Capture the cell that displays the provided text and extract its [x, y] central coordinate. 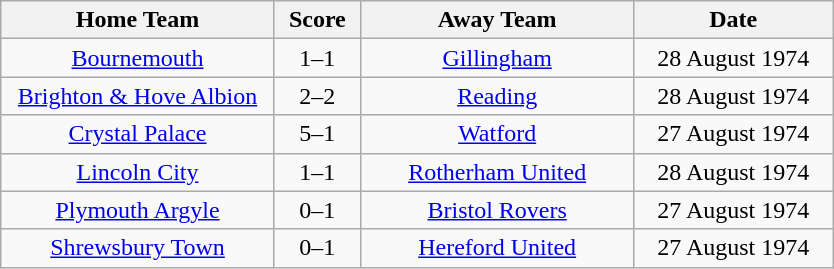
Score [317, 20]
Plymouth Argyle [138, 210]
2–2 [317, 96]
Reading [497, 96]
Brighton & Hove Albion [138, 96]
Bristol Rovers [497, 210]
Date [734, 20]
Home Team [138, 20]
Away Team [497, 20]
Shrewsbury Town [138, 248]
Watford [497, 134]
Crystal Palace [138, 134]
Rotherham United [497, 172]
Bournemouth [138, 58]
Lincoln City [138, 172]
Gillingham [497, 58]
Hereford United [497, 248]
5–1 [317, 134]
